Pinpoint the cell where the given text exists, returning its [x, y] midpoint coordinate. 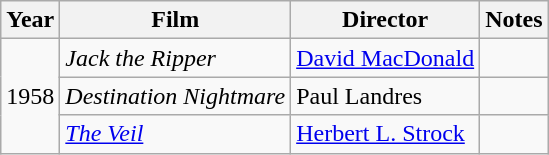
1958 [30, 96]
Notes [514, 20]
David MacDonald [386, 58]
Destination Nightmare [176, 96]
Jack the Ripper [176, 58]
Herbert L. Strock [386, 134]
Paul Landres [386, 96]
Film [176, 20]
Director [386, 20]
Year [30, 20]
The Veil [176, 134]
